Find where the given text appears and provide that cell's center as (x, y) coordinate. 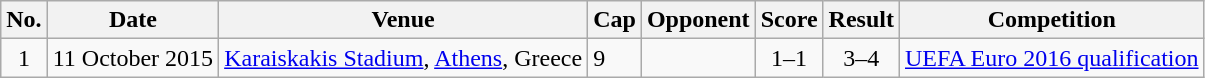
Score (789, 20)
Venue (404, 20)
Competition (1052, 20)
9 (615, 58)
No. (24, 20)
Cap (615, 20)
Date (132, 20)
11 October 2015 (132, 58)
Karaiskakis Stadium, Athens, Greece (404, 58)
Result (861, 20)
Opponent (698, 20)
UEFA Euro 2016 qualification (1052, 58)
1–1 (789, 58)
3–4 (861, 58)
1 (24, 58)
